Identify which cell holds the provided text, then report its [x, y] central coordinate. 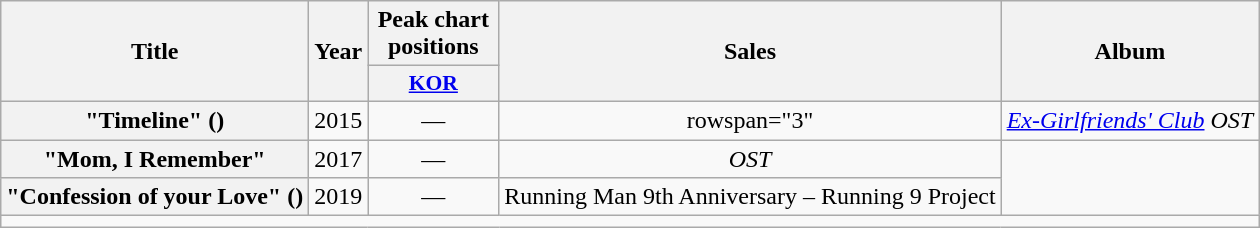
Album [1130, 52]
"Mom, I Remember" [155, 159]
Title [155, 52]
2017 [338, 159]
2015 [338, 120]
Running Man 9th Anniversary – Running 9 Project [750, 197]
rowspan="3" [750, 120]
Ex-Girlfriends' Club OST [1130, 120]
Sales [750, 52]
2019 [338, 197]
"Timeline" () [155, 120]
KOR [434, 84]
Peak chart positions [434, 34]
Year [338, 52]
OST [750, 159]
"Confession of your Love" () [155, 197]
